Scan for the cell matching the given text and deliver its (x, y) coordinate at center. 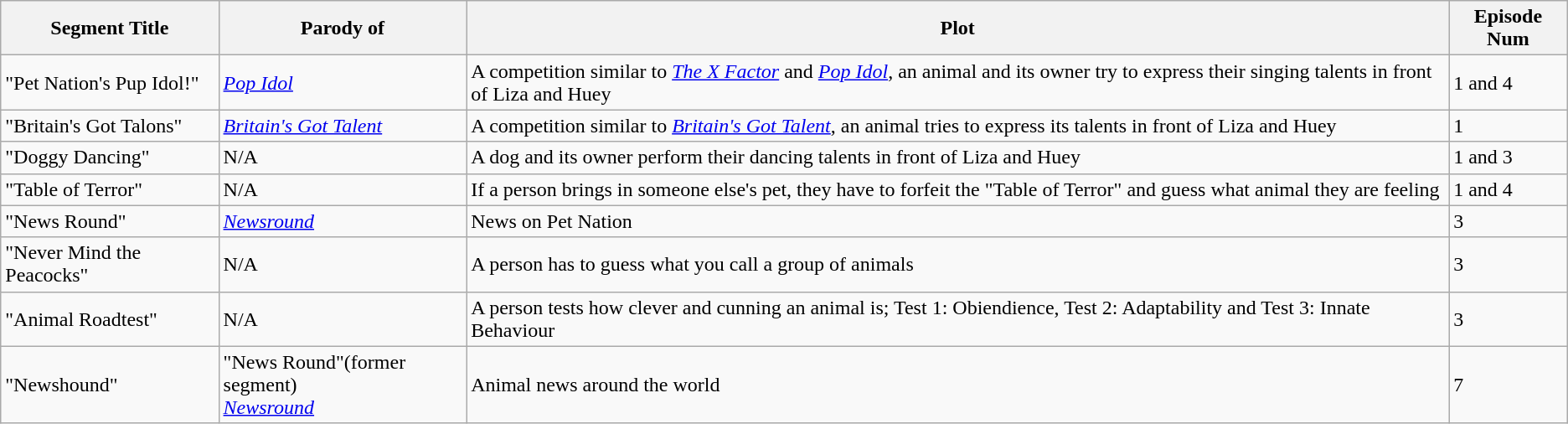
"Newshound" (110, 385)
"Doggy Dancing" (110, 158)
A competition similar to The X Factor and Pop Idol, an animal and its owner try to express their singing talents in front of Liza and Huey (958, 82)
A dog and its owner perform their dancing talents in front of Liza and Huey (958, 158)
If a person brings in someone else's pet, they have to forfeit the "Table of Terror" and guess what animal they are feeling (958, 189)
Britain's Got Talent (343, 126)
"News Round"(former segment)Newsround (343, 385)
News on Pet Nation (958, 221)
"Pet Nation's Pup Idol!" (110, 82)
"Table of Terror" (110, 189)
Animal news around the world (958, 385)
A competition similar to Britain's Got Talent, an animal tries to express its talents in front of Liza and Huey (958, 126)
7 (1509, 385)
"Britain's Got Talons" (110, 126)
1 (1509, 126)
"Never Mind the Peacocks" (110, 265)
Newsround (343, 221)
Plot (958, 28)
Segment Title (110, 28)
A person tests how clever and cunning an animal is; Test 1: Obiendience, Test 2: Adaptability and Test 3: Innate Behaviour (958, 318)
"Animal Roadtest" (110, 318)
1 and 3 (1509, 158)
A person has to guess what you call a group of animals (958, 265)
Episode Num (1509, 28)
"News Round" (110, 221)
Pop Idol (343, 82)
Parody of (343, 28)
